For the text-containing cell, return its midpoint in (X, Y) coordinate format. 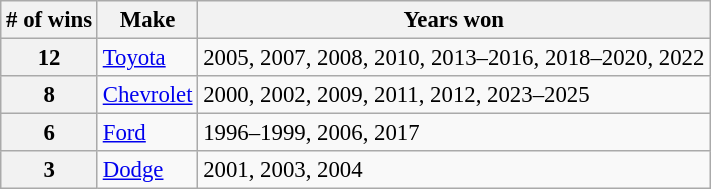
Ford (147, 133)
2001, 2003, 2004 (454, 170)
3 (50, 170)
# of wins (50, 20)
Make (147, 20)
Toyota (147, 58)
1996–1999, 2006, 2017 (454, 133)
Chevrolet (147, 95)
8 (50, 95)
2005, 2007, 2008, 2010, 2013–2016, 2018–2020, 2022 (454, 58)
Years won (454, 20)
6 (50, 133)
2000, 2002, 2009, 2011, 2012, 2023–2025 (454, 95)
Dodge (147, 170)
12 (50, 58)
